Return (x, y) of the center of cell containing provided text 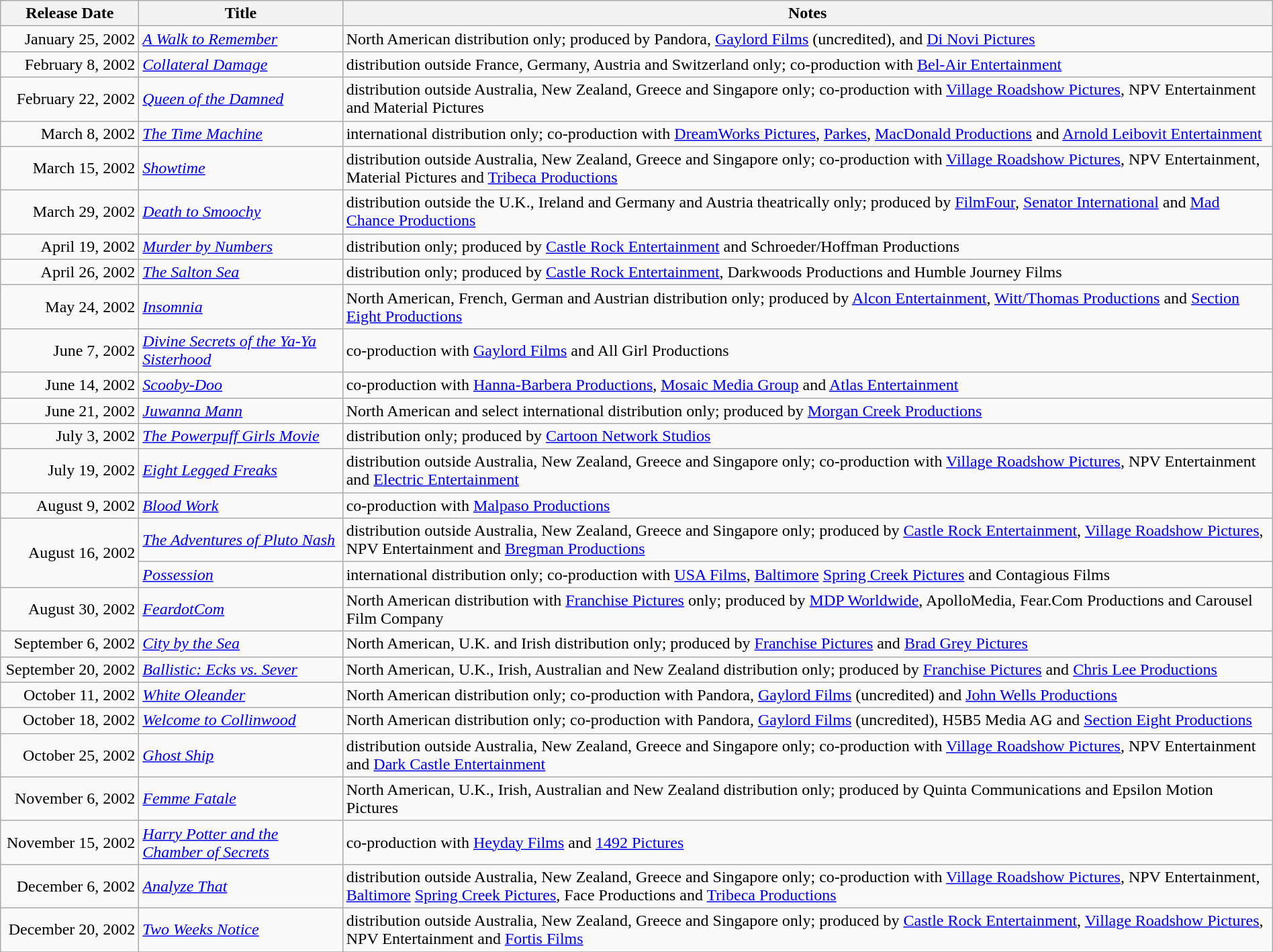
June 7, 2002 (70, 350)
distribution outside France, Germany, Austria and Switzerland only; co-production with Bel-Air Entertainment (807, 64)
February 8, 2002 (70, 64)
September 6, 2002 (70, 644)
Femme Fatale (240, 799)
North American distribution only; produced by Pandora, Gaylord Films (uncredited), and Di Novi Pictures (807, 39)
Juwanna Mann (240, 410)
The Time Machine (240, 134)
December 20, 2002 (70, 929)
March 8, 2002 (70, 134)
North American distribution only; co-production with Pandora, Gaylord Films (uncredited) and John Wells Productions (807, 695)
Ballistic: Ecks vs. Sever (240, 669)
distribution only; produced by Castle Rock Entertainment, Darkwoods Productions and Humble Journey Films (807, 272)
co-production with Malpaso Productions (807, 506)
July 3, 2002 (70, 436)
Scooby-Doo (240, 385)
Showtime (240, 168)
Murder by Numbers (240, 246)
July 19, 2002 (70, 471)
North American, U.K., Irish, Australian and New Zealand distribution only; produced by Quinta Communications and Epsilon Motion Pictures (807, 799)
FeardotCom (240, 610)
Collateral Damage (240, 64)
October 18, 2002 (70, 720)
White Oleander (240, 695)
October 25, 2002 (70, 755)
North American, French, German and Austrian distribution only; produced by Alcon Entertainment, Witt/Thomas Productions and Section Eight Productions (807, 306)
January 25, 2002 (70, 39)
November 15, 2002 (70, 842)
Notes (807, 13)
The Adventures of Pluto Nash (240, 540)
March 29, 2002 (70, 212)
international distribution only; co-production with DreamWorks Pictures, Parkes, MacDonald Productions and Arnold Leibovit Entertainment (807, 134)
April 19, 2002 (70, 246)
North American and select international distribution only; produced by Morgan Creek Productions (807, 410)
Insomnia (240, 306)
distribution only; produced by Cartoon Network Studios (807, 436)
Release Date (70, 13)
The Salton Sea (240, 272)
North American, U.K., Irish, Australian and New Zealand distribution only; produced by Franchise Pictures and Chris Lee Productions (807, 669)
Ghost Ship (240, 755)
Title (240, 13)
Death to Smoochy (240, 212)
Divine Secrets of the Ya-Ya Sisterhood (240, 350)
North American distribution with Franchise Pictures only; produced by MDP Worldwide, ApolloMedia, Fear.Com Productions and Carousel Film Company (807, 610)
November 6, 2002 (70, 799)
September 20, 2002 (70, 669)
December 6, 2002 (70, 886)
City by the Sea (240, 644)
A Walk to Remember (240, 39)
August 16, 2002 (70, 553)
international distribution only; co-production with USA Films, Baltimore Spring Creek Pictures and Contagious Films (807, 575)
North American distribution only; co-production with Pandora, Gaylord Films (uncredited), H5B5 Media AG and Section Eight Productions (807, 720)
co-production with Heyday Films and 1492 Pictures (807, 842)
Harry Potter and the Chamber of Secrets (240, 842)
May 24, 2002 (70, 306)
March 15, 2002 (70, 168)
Blood Work (240, 506)
Welcome to Collinwood (240, 720)
June 21, 2002 (70, 410)
February 22, 2002 (70, 99)
June 14, 2002 (70, 385)
The Powerpuff Girls Movie (240, 436)
North American, U.K. and Irish distribution only; produced by Franchise Pictures and Brad Grey Pictures (807, 644)
August 30, 2002 (70, 610)
Eight Legged Freaks (240, 471)
April 26, 2002 (70, 272)
distribution only; produced by Castle Rock Entertainment and Schroeder/Hoffman Productions (807, 246)
Analyze That (240, 886)
October 11, 2002 (70, 695)
co-production with Hanna-Barbera Productions, Mosaic Media Group and Atlas Entertainment (807, 385)
Possession (240, 575)
co-production with Gaylord Films and All Girl Productions (807, 350)
August 9, 2002 (70, 506)
Queen of the Damned (240, 99)
Two Weeks Notice (240, 929)
